From the cell containing the given text, extract its center point as (X, Y) coordinate. 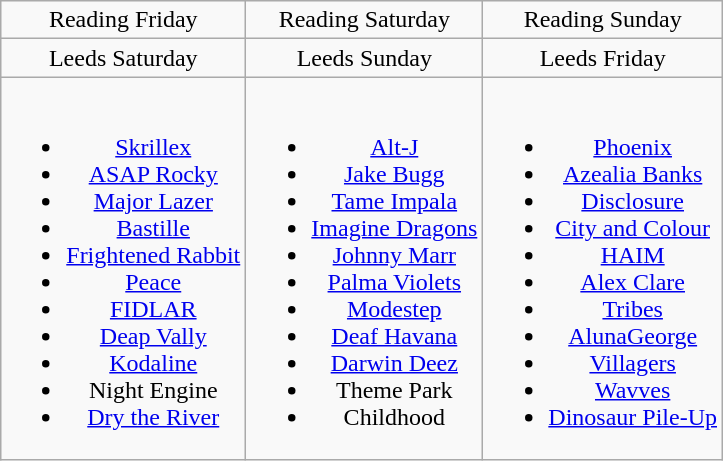
Leeds Sunday (364, 58)
Leeds Friday (603, 58)
Leeds Saturday (124, 58)
Alt-JJake BuggTame ImpalaImagine DragonsJohnny MarrPalma VioletsModestepDeaf HavanaDarwin DeezTheme ParkChildhood (364, 268)
SkrillexASAP RockyMajor LazerBastilleFrightened RabbitPeaceFIDLARDeap VallyKodalineNight EngineDry the River (124, 268)
Reading Friday (124, 20)
Reading Sunday (603, 20)
PhoenixAzealia BanksDisclosureCity and ColourHAIMAlex ClareTribesAlunaGeorgeVillagersWavvesDinosaur Pile-Up (603, 268)
Reading Saturday (364, 20)
